For the text-containing cell, return its midpoint in (x, y) coordinate format. 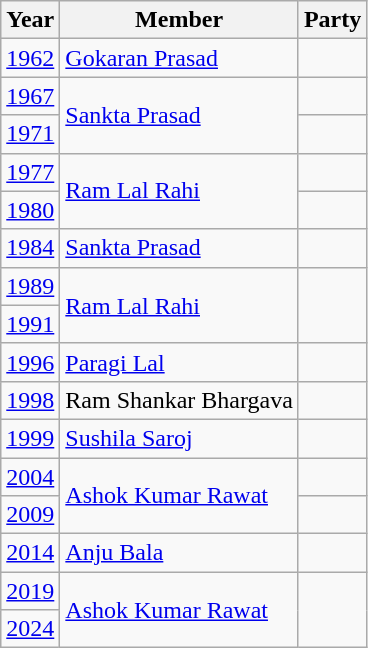
Year (30, 20)
2009 (30, 515)
1991 (30, 324)
Party (332, 20)
1971 (30, 134)
1962 (30, 58)
2024 (30, 629)
2019 (30, 591)
2004 (30, 477)
Gokaran Prasad (180, 58)
1999 (30, 438)
1967 (30, 96)
1980 (30, 210)
Sushila Saroj (180, 438)
1984 (30, 248)
1989 (30, 286)
Anju Bala (180, 553)
Ram Shankar Bhargava (180, 400)
1977 (30, 172)
Paragi Lal (180, 362)
1998 (30, 400)
1996 (30, 362)
Member (180, 20)
2014 (30, 553)
